Capture the cell that displays the provided text and extract its (X, Y) central coordinate. 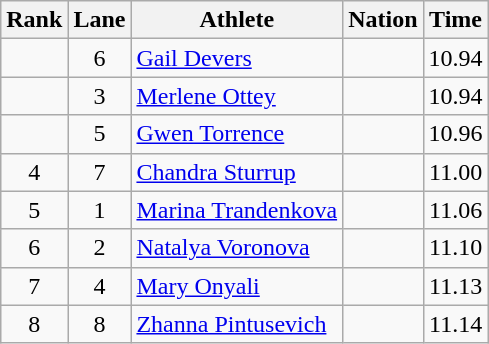
Natalya Voronova (237, 248)
Rank (34, 20)
Gail Devers (237, 58)
Time (456, 20)
11.10 (456, 248)
Marina Trandenkova (237, 210)
11.13 (456, 286)
Nation (383, 20)
11.06 (456, 210)
3 (100, 96)
11.00 (456, 172)
2 (100, 248)
Chandra Sturrup (237, 172)
Gwen Torrence (237, 134)
Athlete (237, 20)
10.96 (456, 134)
Mary Onyali (237, 286)
Lane (100, 20)
11.14 (456, 324)
Merlene Ottey (237, 96)
1 (100, 210)
Zhanna Pintusevich (237, 324)
